Determine the [X, Y] coordinate at the center of the cell enclosing the given text.  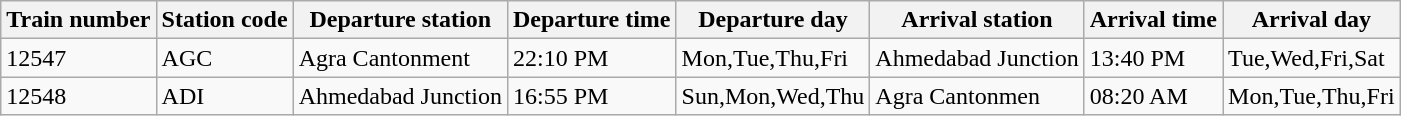
Tue,Wed,Fri,Sat [1312, 58]
Station code [224, 20]
Departure station [400, 20]
Arrival station [977, 20]
Agra Cantonmen [977, 96]
Agra Cantonment [400, 58]
Departure time [592, 20]
22:10 PM [592, 58]
12548 [78, 96]
AGC [224, 58]
16:55 PM [592, 96]
Train number [78, 20]
13:40 PM [1153, 58]
Arrival day [1312, 20]
Departure day [773, 20]
ADI [224, 96]
Arrival time [1153, 20]
Sun,Mon,Wed,Thu [773, 96]
08:20 AM [1153, 96]
12547 [78, 58]
